Find where the given text appears and provide that cell's center as [x, y] coordinate. 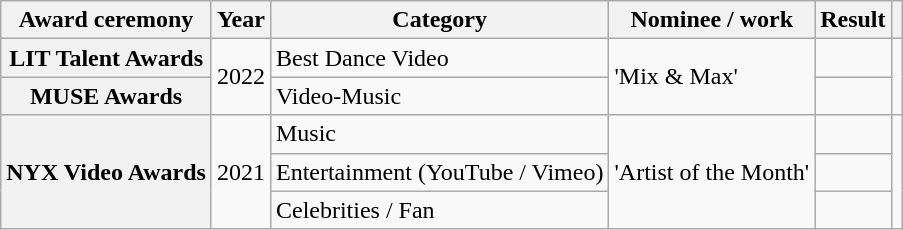
Music [440, 134]
Nominee / work [712, 20]
2021 [240, 172]
2022 [240, 77]
Year [240, 20]
MUSE Awards [106, 96]
Entertainment (YouTube / Vimeo) [440, 172]
NYX Video Awards [106, 172]
'Mix & Max' [712, 77]
Result [853, 20]
Video-Music [440, 96]
Celebrities / Fan [440, 210]
Award ceremony [106, 20]
Category [440, 20]
'Artist of the Month' [712, 172]
Best Dance Video [440, 58]
LIT Talent Awards [106, 58]
